For the text-containing cell, return its midpoint in (X, Y) coordinate format. 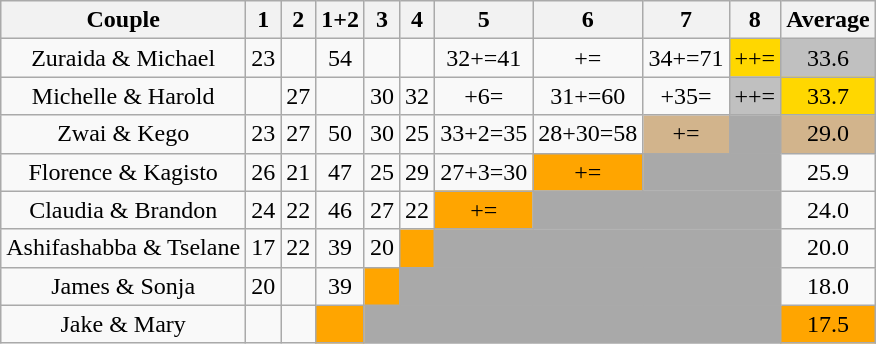
24 (264, 210)
27+3=30 (484, 172)
32+=41 (484, 58)
33+2=35 (484, 134)
5 (484, 20)
6 (588, 20)
50 (340, 134)
4 (418, 20)
46 (340, 210)
+6= (484, 96)
21 (298, 172)
Zuraida & Michael (124, 58)
Florence & Kagisto (124, 172)
2 (298, 20)
20.0 (828, 248)
7 (686, 20)
1 (264, 20)
25.9 (828, 172)
54 (340, 58)
Zwai & Kego (124, 134)
29.0 (828, 134)
47 (340, 172)
3 (382, 20)
Claudia & Brandon (124, 210)
+35= (686, 96)
Couple (124, 20)
26 (264, 172)
33.7 (828, 96)
34+=71 (686, 58)
17.5 (828, 324)
28+30=58 (588, 134)
29 (418, 172)
18.0 (828, 286)
Ashifashabba & Tselane (124, 248)
31+=60 (588, 96)
Michelle & Harold (124, 96)
James & Sonja (124, 286)
Average (828, 20)
32 (418, 96)
33.6 (828, 58)
24.0 (828, 210)
17 (264, 248)
1+2 (340, 20)
Jake & Mary (124, 324)
8 (755, 20)
